From the cell containing the given text, extract its center point as (x, y) coordinate. 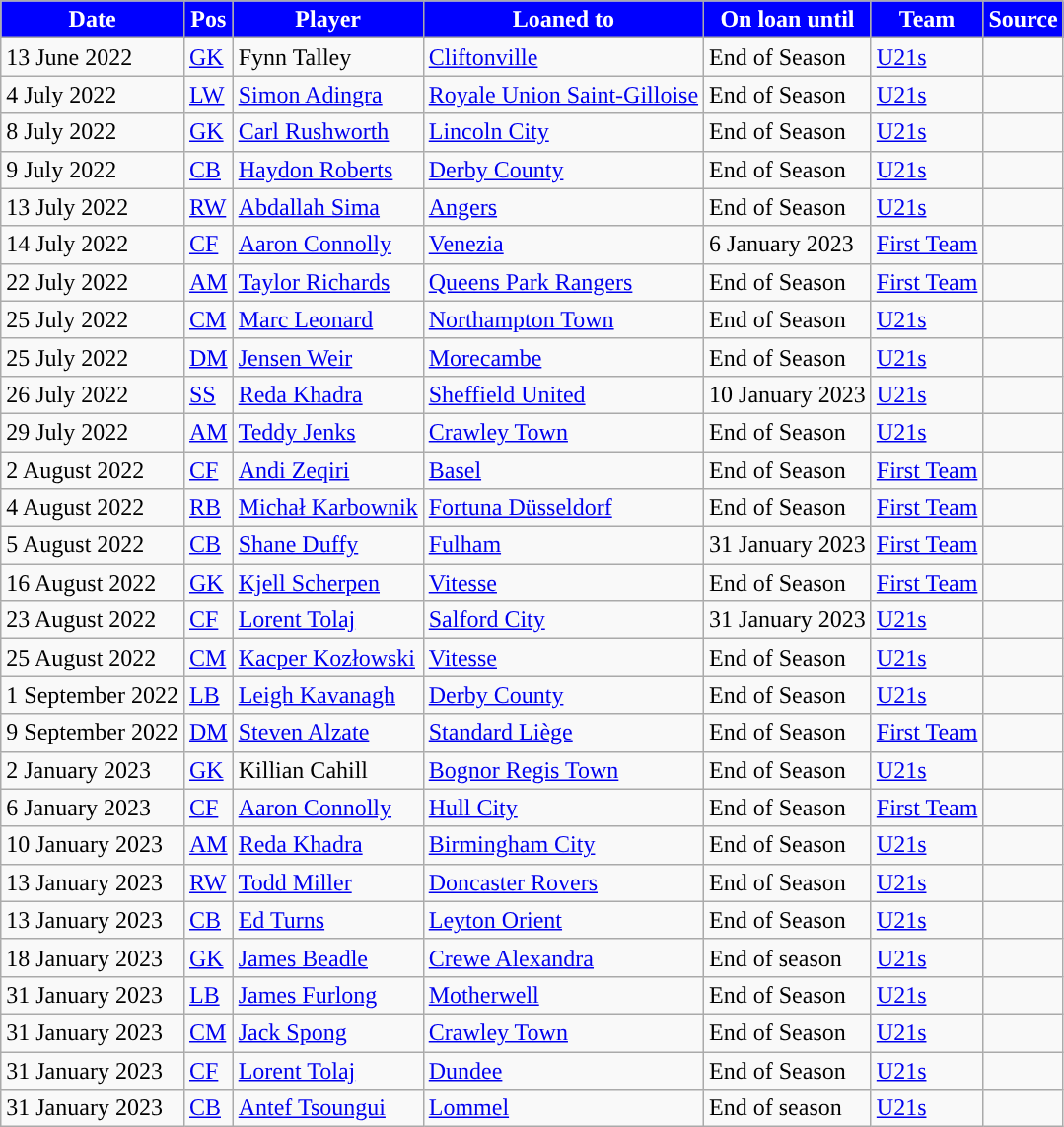
13 July 2022 (93, 207)
Shane Duffy (327, 545)
1 September 2022 (93, 695)
Doncaster Rovers (563, 882)
Hull City (563, 808)
Lommel (563, 1108)
Teddy Jenks (327, 432)
Todd Miller (327, 882)
Antef Tsoungui (327, 1108)
Player (327, 20)
Cliftonville (563, 57)
Queens Park Rangers (563, 282)
Jack Spong (327, 1032)
18 January 2023 (93, 957)
On loan until (788, 20)
Angers (563, 207)
Haydon Roberts (327, 170)
Dundee (563, 1070)
Basel (563, 470)
RB (208, 508)
Michał Karbownik (327, 508)
Fynn Talley (327, 57)
Lincoln City (563, 132)
Steven Alzate (327, 733)
Ed Turns (327, 920)
Leyton Orient (563, 920)
14 July 2022 (93, 245)
Abdallah Sima (327, 207)
Fortuna Düsseldorf (563, 508)
9 July 2022 (93, 170)
Birmingham City (563, 845)
16 August 2022 (93, 583)
Fulham (563, 545)
Source (1024, 20)
Team (927, 20)
Bognor Regis Town (563, 770)
Salford City (563, 620)
Royale Union Saint-Gilloise (563, 95)
Kjell Scherpen (327, 583)
Venezia (563, 245)
Northampton Town (563, 319)
22 July 2022 (93, 282)
Simon Adingra (327, 95)
25 August 2022 (93, 658)
James Beadle (327, 957)
Morecambe (563, 357)
Andi Zeqiri (327, 470)
Kacper Kozłowski (327, 658)
Leigh Kavanagh (327, 695)
29 July 2022 (93, 432)
9 September 2022 (93, 733)
Sheffield United (563, 394)
2 January 2023 (93, 770)
Killian Cahill (327, 770)
Loaned to (563, 20)
4 July 2022 (93, 95)
2 August 2022 (93, 470)
26 July 2022 (93, 394)
13 June 2022 (93, 57)
23 August 2022 (93, 620)
SS (208, 394)
Standard Liège (563, 733)
Pos (208, 20)
Marc Leonard (327, 319)
Motherwell (563, 995)
James Furlong (327, 995)
Jensen Weir (327, 357)
5 August 2022 (93, 545)
LW (208, 95)
4 August 2022 (93, 508)
8 July 2022 (93, 132)
Carl Rushworth (327, 132)
Crewe Alexandra (563, 957)
Taylor Richards (327, 282)
Date (93, 20)
